From the cell containing the given text, extract its center point as [x, y] coordinate. 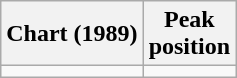
Peakposition [189, 34]
Chart (1989) [72, 34]
